Find where the given text appears and provide that cell's center as [x, y] coordinate. 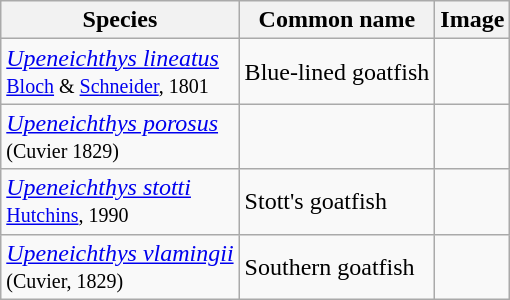
Blue-lined goatfish [337, 72]
Image [472, 20]
Stott's goatfish [337, 202]
Upeneichthys vlamingii(Cuvier, 1829) [120, 266]
Common name [337, 20]
Upeneichthys porosus(Cuvier 1829) [120, 136]
Species [120, 20]
Southern goatfish [337, 266]
Upeneichthys lineatusBloch & Schneider, 1801 [120, 72]
Upeneichthys stottiHutchins, 1990 [120, 202]
